Capture the cell that displays the provided text and extract its [x, y] central coordinate. 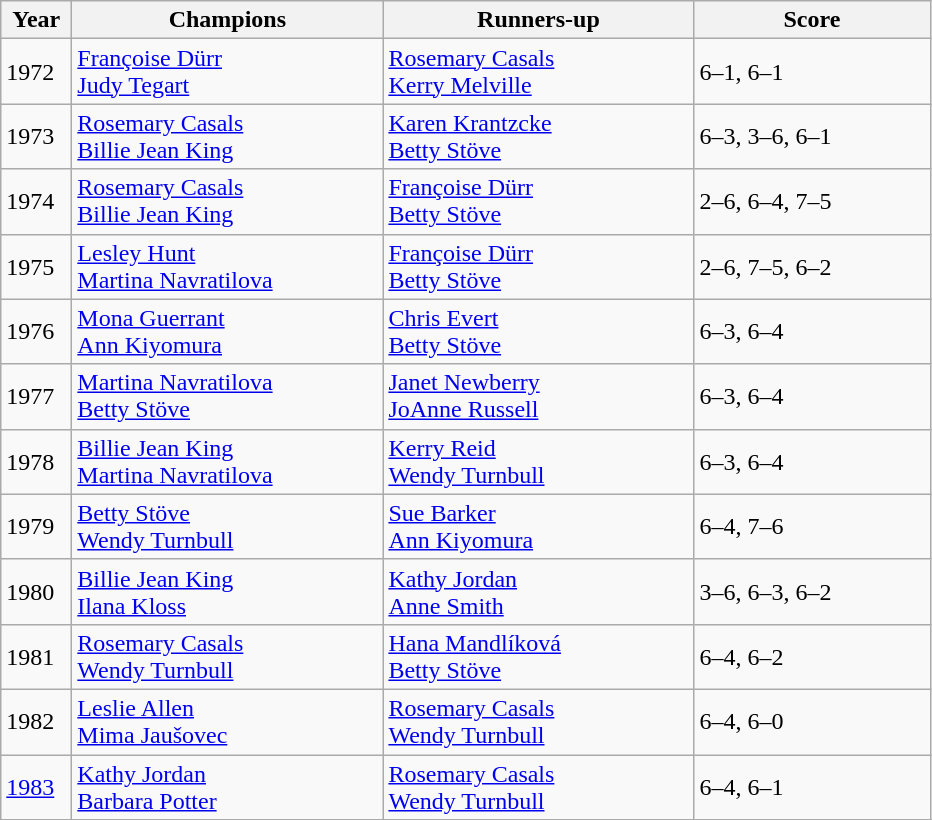
1973 [36, 136]
Champions [228, 20]
Sue Barker Ann Kiyomura [538, 526]
Year [36, 20]
Kathy Jordan Anne Smith [538, 592]
Hana Mandlíková Betty Stöve [538, 656]
1981 [36, 656]
1972 [36, 72]
Rosemary Casals Kerry Melville [538, 72]
Françoise Dürr Judy Tegart [228, 72]
Mona Guerrant Ann Kiyomura [228, 332]
Chris Evert Betty Stöve [538, 332]
2–6, 7–5, 6–2 [812, 266]
Leslie Allen Mima Jaušovec [228, 722]
1975 [36, 266]
1974 [36, 202]
6–3, 3–6, 6–1 [812, 136]
1980 [36, 592]
Billie Jean King Martina Navratilova [228, 462]
Kerry Reid Wendy Turnbull [538, 462]
Score [812, 20]
3–6, 6–3, 6–2 [812, 592]
Martina Navratilova Betty Stöve [228, 396]
Runners-up [538, 20]
Betty Stöve Wendy Turnbull [228, 526]
2–6, 6–4, 7–5 [812, 202]
Karen Krantzcke Betty Stöve [538, 136]
1978 [36, 462]
6–4, 6–1 [812, 786]
6–4, 6–2 [812, 656]
6–4, 6–0 [812, 722]
1983 [36, 786]
1982 [36, 722]
Kathy Jordan Barbara Potter [228, 786]
1977 [36, 396]
Billie Jean King Ilana Kloss [228, 592]
Lesley Hunt Martina Navratilova [228, 266]
1979 [36, 526]
Janet Newberry JoAnne Russell [538, 396]
6–4, 7–6 [812, 526]
6–1, 6–1 [812, 72]
1976 [36, 332]
